Provide the [x, y] coordinate of the cell's center where the given text is located.  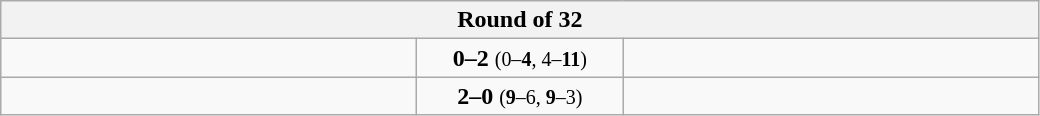
Round of 32 [520, 20]
0–2 (0–4, 4–11) [520, 58]
2–0 (9–6, 9–3) [520, 96]
